Extract the (X, Y) coordinate from the center of the cell holding the provided text.  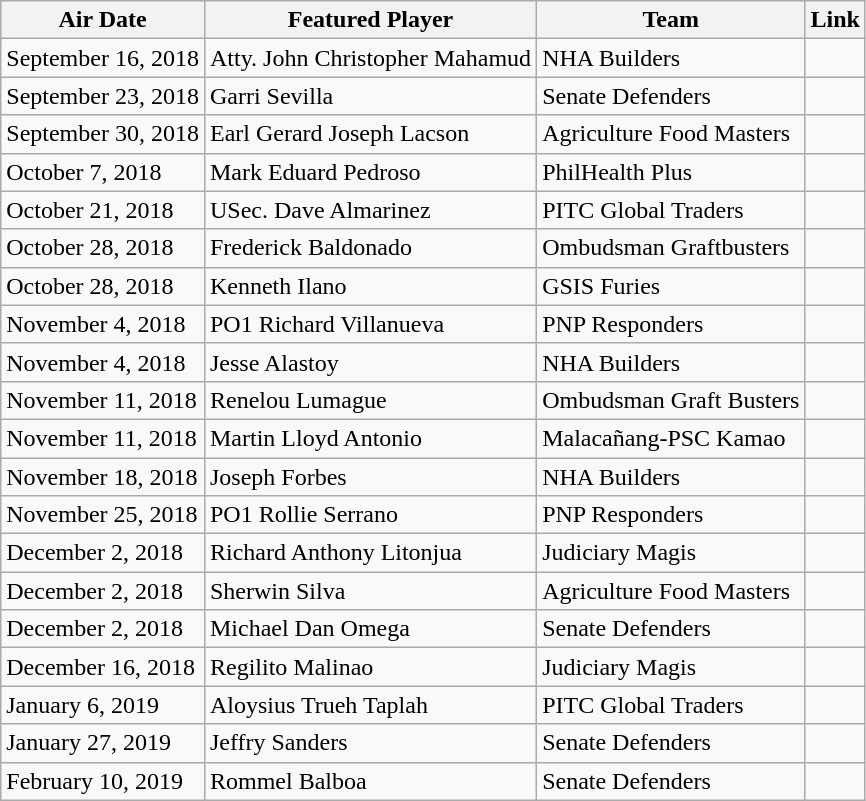
Garri Sevilla (370, 96)
Ombudsman Graftbusters (671, 248)
December 16, 2018 (103, 667)
October 7, 2018 (103, 172)
September 30, 2018 (103, 134)
Renelou Lumague (370, 400)
Rommel Balboa (370, 781)
Frederick Baldonado (370, 248)
Martin Lloyd Antonio (370, 438)
Atty. John Christopher Mahamud (370, 58)
Featured Player (370, 20)
November 25, 2018 (103, 515)
January 6, 2019 (103, 705)
Jeffry Sanders (370, 743)
GSIS Furies (671, 286)
January 27, 2019 (103, 743)
Kenneth Ilano (370, 286)
Joseph Forbes (370, 477)
PO1 Richard Villanueva (370, 324)
Air Date (103, 20)
October 21, 2018 (103, 210)
Michael Dan Omega (370, 629)
September 23, 2018 (103, 96)
February 10, 2019 (103, 781)
USec. Dave Almarinez (370, 210)
Malacañang-PSC Kamao (671, 438)
Richard Anthony Litonjua (370, 553)
Aloysius Trueh Taplah (370, 705)
Sherwin Silva (370, 591)
Jesse Alastoy (370, 362)
Regilito Malinao (370, 667)
Earl Gerard Joseph Lacson (370, 134)
November 18, 2018 (103, 477)
Ombudsman Graft Busters (671, 400)
September 16, 2018 (103, 58)
Link (835, 20)
Team (671, 20)
Mark Eduard Pedroso (370, 172)
PhilHealth Plus (671, 172)
PO1 Rollie Serrano (370, 515)
